For the text-containing cell, return its midpoint in [x, y] coordinate format. 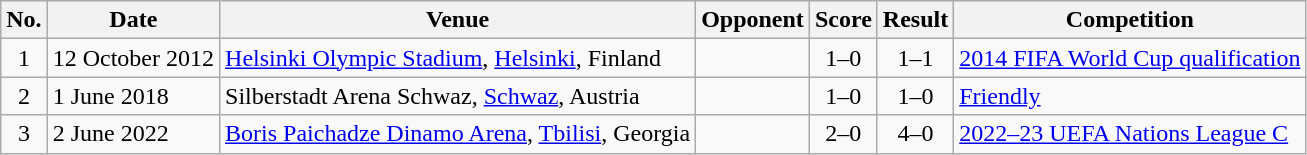
12 October 2012 [133, 58]
Boris Paichadze Dinamo Arena, Tbilisi, Georgia [458, 134]
Friendly [1130, 96]
1–1 [915, 58]
Helsinki Olympic Stadium, Helsinki, Finland [458, 58]
4–0 [915, 134]
Competition [1130, 20]
2022–23 UEFA Nations League C [1130, 134]
1 June 2018 [133, 96]
2 June 2022 [133, 134]
2–0 [843, 134]
Result [915, 20]
2 [24, 96]
Venue [458, 20]
Opponent [753, 20]
3 [24, 134]
Silberstadt Arena Schwaz, Schwaz, Austria [458, 96]
No. [24, 20]
Date [133, 20]
2014 FIFA World Cup qualification [1130, 58]
1 [24, 58]
Score [843, 20]
